Detect which cell encompasses the target text, then output its [x, y] center coordinate. 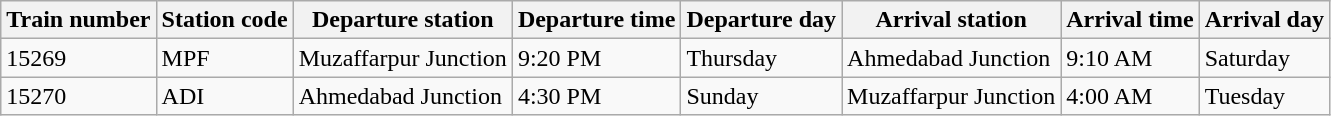
Arrival station [952, 20]
15270 [78, 96]
4:30 PM [596, 96]
Departure time [596, 20]
9:20 PM [596, 58]
MPF [224, 58]
Arrival day [1264, 20]
Station code [224, 20]
15269 [78, 58]
4:00 AM [1130, 96]
Departure day [762, 20]
Arrival time [1130, 20]
Sunday [762, 96]
Thursday [762, 58]
ADI [224, 96]
Departure station [402, 20]
Saturday [1264, 58]
Train number [78, 20]
9:10 AM [1130, 58]
Tuesday [1264, 96]
